Identify which cell holds the provided text, then report its [x, y] central coordinate. 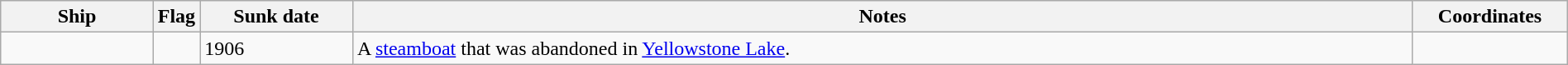
Flag [176, 17]
1906 [276, 48]
Ship [77, 17]
Coordinates [1490, 17]
Sunk date [276, 17]
Notes [882, 17]
A steamboat that was abandoned in Yellowstone Lake. [882, 48]
